Search for the cell housing the specified text and yield its [X, Y] center coordinate. 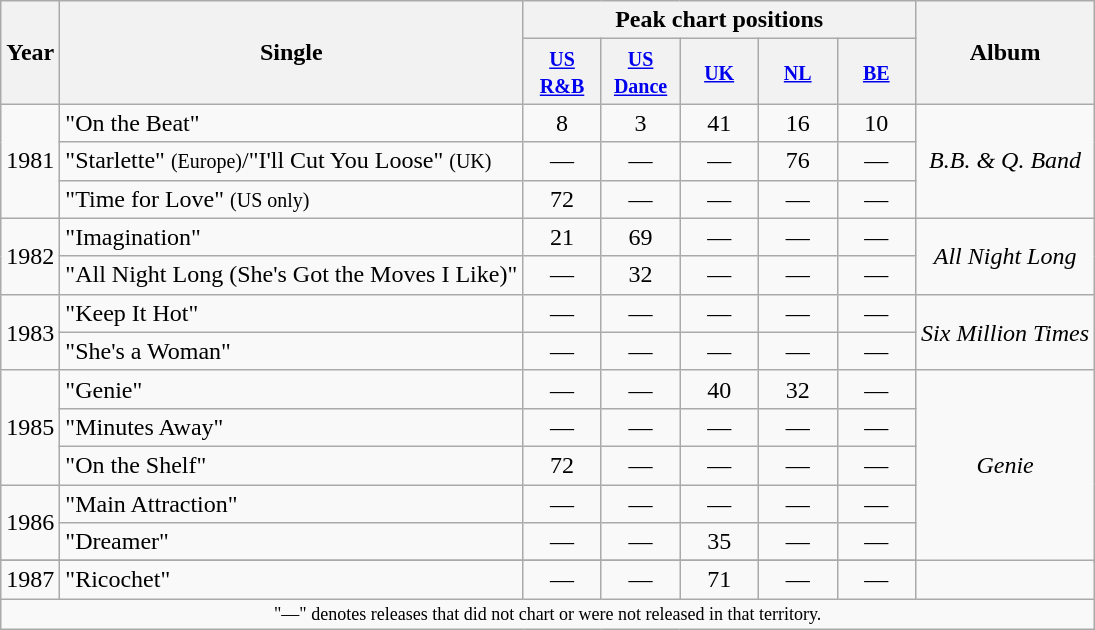
"Imagination" [292, 237]
1983 [30, 332]
Six Million Times [1006, 332]
NL [798, 72]
BE [876, 72]
"All Night Long (She's Got the Moves I Like)" [292, 275]
Album [1006, 52]
40 [720, 389]
"Minutes Away" [292, 427]
"Starlette" (Europe)/"I'll Cut You Loose" (UK) [292, 161]
Peak chart positions [720, 20]
16 [798, 123]
— [562, 427]
35 [720, 542]
"Ricochet" [292, 580]
21 [562, 237]
1986 [30, 522]
"Time for Love" (US only) [292, 199]
All Night Long [1006, 256]
3 [640, 123]
69 [640, 237]
8 [562, 123]
41 [720, 123]
"Genie" [292, 389]
UK [720, 72]
71 [720, 580]
Genie [1006, 465]
"On the Shelf" [292, 465]
1981 [30, 161]
"Dreamer" [292, 542]
Single [292, 52]
1987 [30, 580]
B.B. & Q. Band [1006, 161]
"She's a Woman" [292, 351]
1985 [30, 427]
76 [798, 161]
"Keep It Hot" [292, 313]
US R&B [562, 72]
"On the Beat" [292, 123]
Year [30, 52]
1982 [30, 256]
10 [876, 123]
"Main Attraction" [292, 503]
US Dance [640, 72]
"—" denotes releases that did not chart or were not released in that territory. [548, 614]
